Return the (x, y) coordinate for the center point of the cell that contains the specified text.  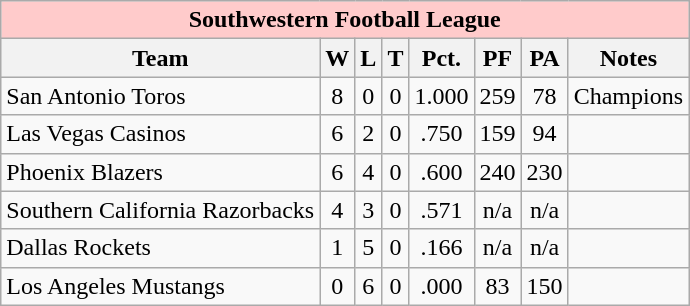
Las Vegas Casinos (160, 134)
T (396, 58)
83 (498, 286)
3 (368, 210)
5 (368, 248)
Dallas Rockets (160, 248)
Champions (628, 96)
.600 (442, 172)
94 (544, 134)
.000 (442, 286)
230 (544, 172)
.750 (442, 134)
150 (544, 286)
Pct. (442, 58)
W (338, 58)
PF (498, 58)
78 (544, 96)
Notes (628, 58)
Los Angeles Mustangs (160, 286)
259 (498, 96)
1 (338, 248)
Phoenix Blazers (160, 172)
.166 (442, 248)
.571 (442, 210)
1.000 (442, 96)
PA (544, 58)
8 (338, 96)
L (368, 58)
2 (368, 134)
159 (498, 134)
Southern California Razorbacks (160, 210)
240 (498, 172)
Team (160, 58)
Southwestern Football League (345, 20)
San Antonio Toros (160, 96)
